Identify which cell holds the provided text, then report its (X, Y) central coordinate. 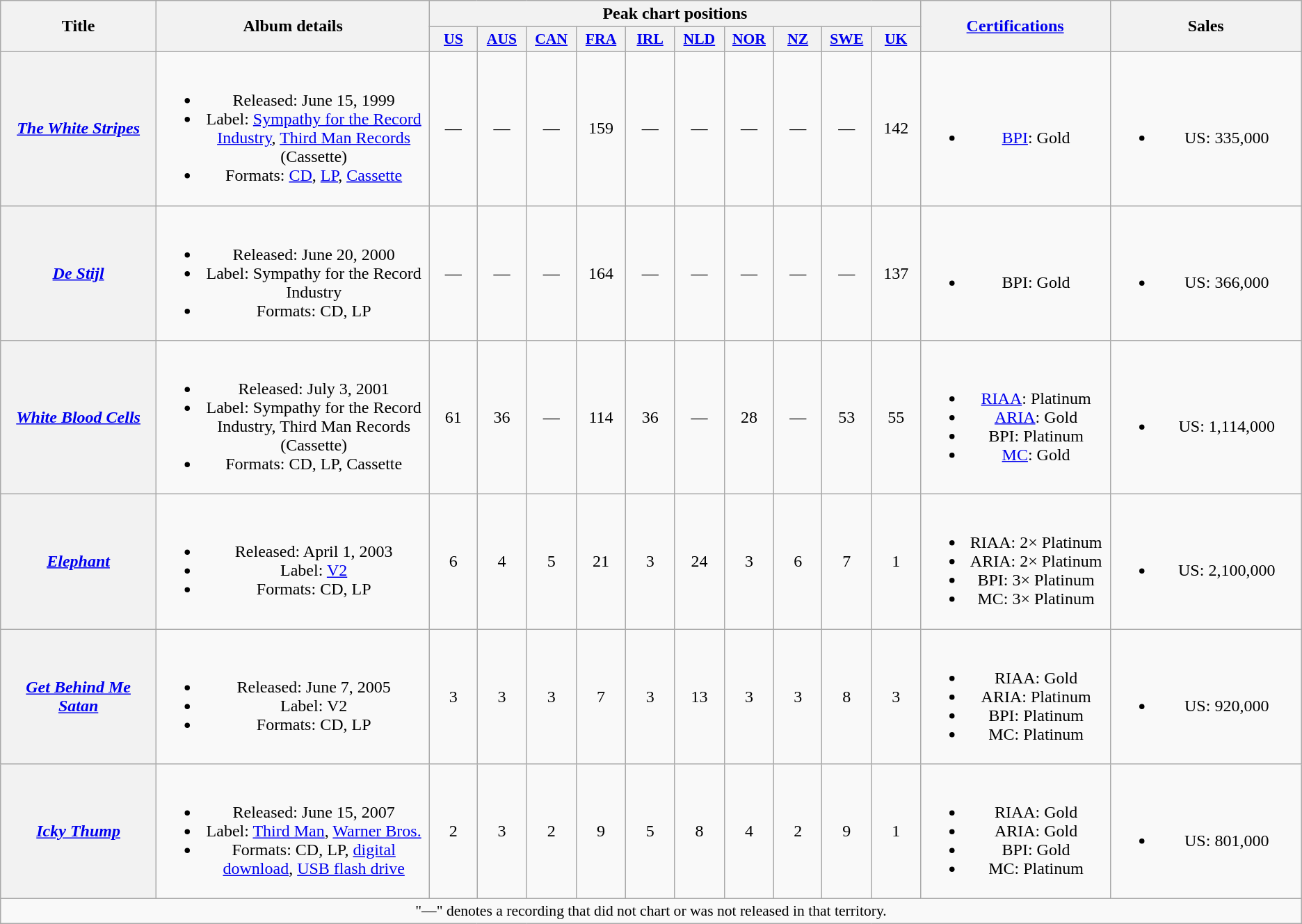
Released: June 20, 2000Label: Sympathy for the Record IndustryFormats: CD, LP (292, 273)
Certifications (1015, 26)
Sales (1206, 26)
FRA (601, 40)
NLD (700, 40)
RIAA: 2× PlatinumARIA: 2× PlatinumBPI: 3× PlatinumMC: 3× Platinum (1015, 562)
US (453, 40)
114 (601, 417)
US: 366,000 (1206, 273)
AUS (502, 40)
RIAA: PlatinumARIA: GoldBPI: PlatinumMC: Gold (1015, 417)
Released: June 7, 2005Label: V2Formats: CD, LP (292, 697)
US: 920,000 (1206, 697)
The White Stripes (79, 128)
164 (601, 273)
White Blood Cells (79, 417)
US: 1,114,000 (1206, 417)
"—" denotes a recording that did not chart or was not released in that territory. (651, 911)
IRL (650, 40)
28 (749, 417)
61 (453, 417)
142 (896, 128)
Released: April 1, 2003Label: V2Formats: CD, LP (292, 562)
NOR (749, 40)
55 (896, 417)
Released: July 3, 2001Label: Sympathy for the Record Industry, Third Man Records (Cassette)Formats: CD, LP, Cassette (292, 417)
Released: June 15, 2007Label: Third Man, Warner Bros.Formats: CD, LP, digital download, USB flash drive (292, 832)
Peak chart positions (675, 14)
CAN (552, 40)
RIAA: GoldARIA: GoldBPI: GoldMC: Platinum (1015, 832)
Elephant (79, 562)
159 (601, 128)
Title (79, 26)
Released: June 15, 1999Label: Sympathy for the Record Industry, Third Man Records (Cassette)Formats: CD, LP, Cassette (292, 128)
RIAA: GoldARIA: PlatinumBPI: PlatinumMC: Platinum (1015, 697)
Icky Thump (79, 832)
US: 2,100,000 (1206, 562)
US: 335,000 (1206, 128)
Album details (292, 26)
Get Behind Me Satan (79, 697)
SWE (846, 40)
24 (700, 562)
US: 801,000 (1206, 832)
53 (846, 417)
13 (700, 697)
21 (601, 562)
UK (896, 40)
137 (896, 273)
NZ (798, 40)
De Stijl (79, 273)
